Extract the (X, Y) coordinate from the center of the cell holding the provided text.  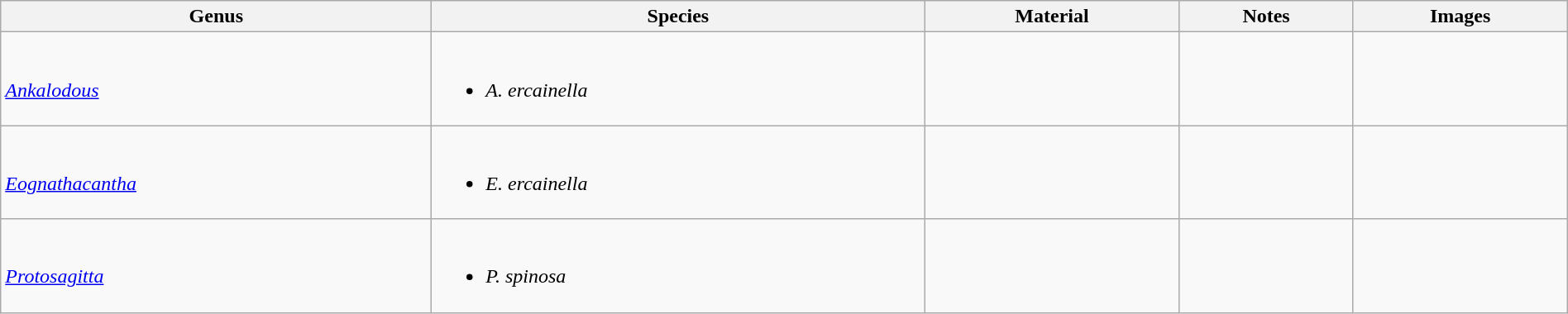
Protosagitta (217, 266)
Material (1052, 17)
Eognathacantha (217, 172)
Images (1460, 17)
P. spinosa (678, 266)
Ankalodous (217, 79)
A. ercainella (678, 79)
Notes (1266, 17)
E. ercainella (678, 172)
Species (678, 17)
Genus (217, 17)
